Return the [x, y] coordinate for the center point of the cell that contains the specified text.  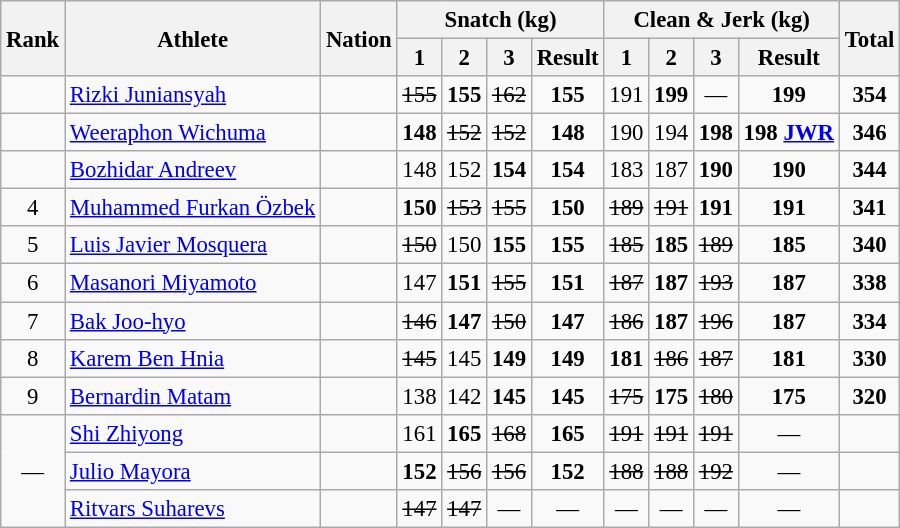
341 [869, 208]
198 JWR [788, 133]
Clean & Jerk (kg) [722, 20]
Muhammed Furkan Özbek [193, 208]
168 [510, 433]
Rizki Juniansyah [193, 95]
Snatch (kg) [500, 20]
Ritvars Suharevs [193, 509]
Nation [359, 38]
Rank [33, 38]
Luis Javier Mosquera [193, 245]
196 [716, 321]
Julio Mayora [193, 471]
192 [716, 471]
162 [510, 95]
Bernardin Matam [193, 396]
340 [869, 245]
Shi Zhiyong [193, 433]
198 [716, 133]
161 [420, 433]
5 [33, 245]
Masanori Miyamoto [193, 283]
7 [33, 321]
Total [869, 38]
Bozhidar Andreev [193, 170]
Athlete [193, 38]
Weeraphon Wichuma [193, 133]
320 [869, 396]
338 [869, 283]
330 [869, 358]
153 [464, 208]
Bak Joo-hyo [193, 321]
334 [869, 321]
142 [464, 396]
194 [672, 133]
4 [33, 208]
138 [420, 396]
354 [869, 95]
9 [33, 396]
Karem Ben Hnia [193, 358]
344 [869, 170]
193 [716, 283]
180 [716, 396]
346 [869, 133]
183 [626, 170]
8 [33, 358]
6 [33, 283]
146 [420, 321]
